Scan for the cell matching the given text and deliver its [X, Y] coordinate at center. 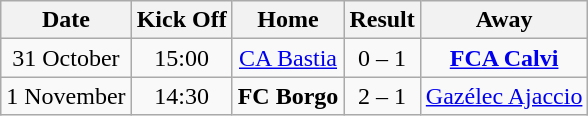
15:00 [182, 58]
Result [382, 20]
2 – 1 [382, 96]
14:30 [182, 96]
0 – 1 [382, 58]
31 October [66, 58]
Away [504, 20]
Date [66, 20]
CA Bastia [288, 58]
1 November [66, 96]
Kick Off [182, 20]
Home [288, 20]
Gazélec Ajaccio [504, 96]
FC Borgo [288, 96]
FCA Calvi [504, 58]
